Identify which cell holds the provided text, then report its (x, y) central coordinate. 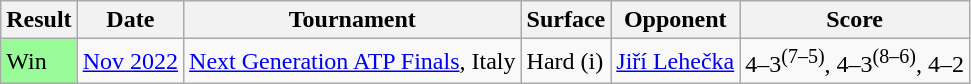
Tournament (352, 20)
Nov 2022 (130, 62)
Opponent (676, 20)
Jiří Lehečka (676, 62)
Score (855, 20)
Surface (566, 20)
4–3(7–5), 4–3(8–6), 4–2 (855, 62)
Result (39, 20)
Date (130, 20)
Win (39, 62)
Next Generation ATP Finals, Italy (352, 62)
Hard (i) (566, 62)
